Scan for the cell matching the given text and deliver its (X, Y) coordinate at center. 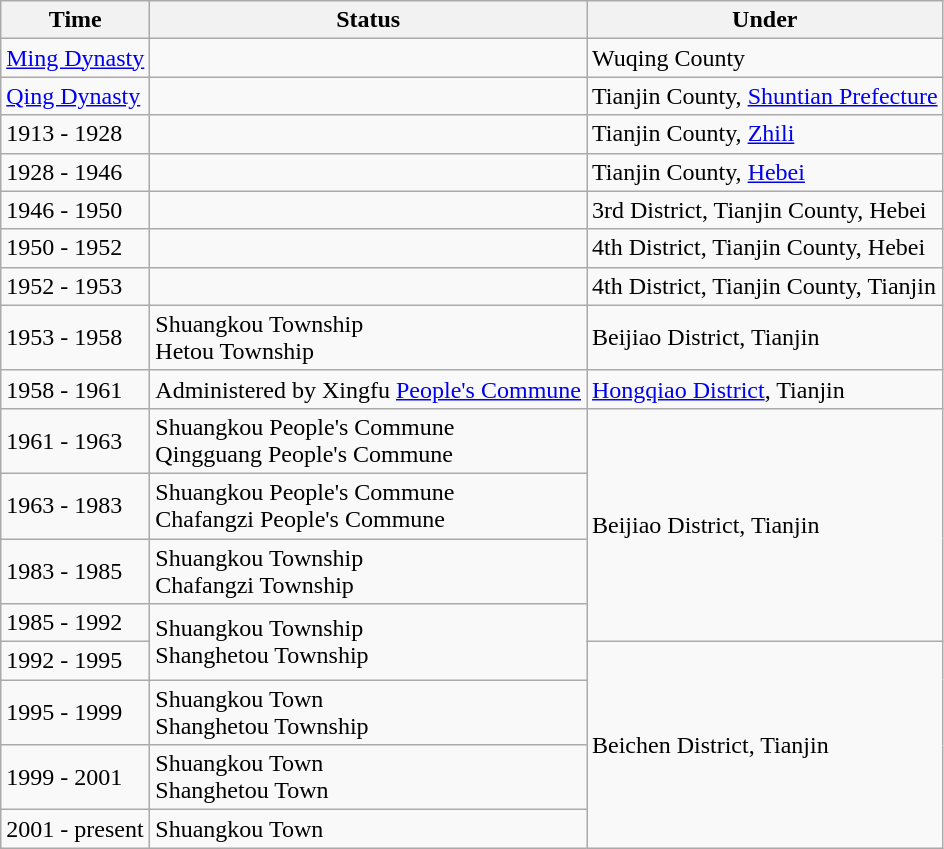
Shuangkou TownshipShanghetou Township (368, 642)
Administered by Xingfu People's Commune (368, 389)
1961 - 1963 (76, 440)
4th District, Tianjin County, Hebei (764, 248)
1953 - 1958 (76, 338)
Under (764, 20)
1999 - 2001 (76, 778)
Beichen District, Tianjin (764, 745)
1928 - 1946 (76, 172)
2001 - present (76, 829)
1950 - 1952 (76, 248)
Time (76, 20)
1963 - 1983 (76, 506)
1958 - 1961 (76, 389)
Wuqing County (764, 58)
Ming Dynasty (76, 58)
Shuangkou Town (368, 829)
Shuangkou TownshipHetou Township (368, 338)
Shuangkou People's CommuneQingguang People's Commune (368, 440)
Status (368, 20)
1946 - 1950 (76, 210)
Shuangkou TownShanghetou Township (368, 712)
Shuangkou TownShanghetou Town (368, 778)
1983 - 1985 (76, 570)
Shuangkou People's CommuneChafangzi People's Commune (368, 506)
1985 - 1992 (76, 623)
Tianjin County, Shuntian Prefecture (764, 96)
1952 - 1953 (76, 286)
Tianjin County, Zhili (764, 134)
Shuangkou TownshipChafangzi Township (368, 570)
3rd District, Tianjin County, Hebei (764, 210)
1992 - 1995 (76, 661)
Tianjin County, Hebei (764, 172)
4th District, Tianjin County, Tianjin (764, 286)
1995 - 1999 (76, 712)
1913 - 1928 (76, 134)
Qing Dynasty (76, 96)
Hongqiao District, Tianjin (764, 389)
